Identify which cell holds the provided text, then report its [X, Y] central coordinate. 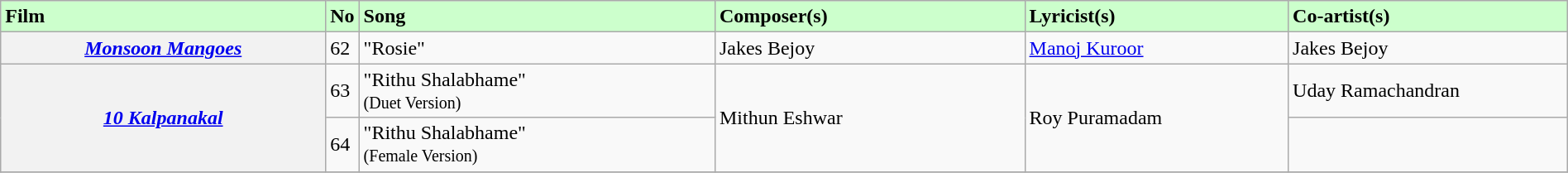
No [342, 17]
Mithun Eshwar [870, 118]
63 [342, 91]
"Rithu Shalabhame"(Female Version) [537, 144]
Song [537, 17]
10 Kalpanakal [164, 118]
"Rosie" [537, 48]
"Rithu Shalabhame"(Duet Version) [537, 91]
Manoj Kuroor [1156, 48]
Monsoon Mangoes [164, 48]
Co-artist(s) [1428, 17]
Film [164, 17]
Lyricist(s) [1156, 17]
Roy Puramadam [1156, 118]
64 [342, 144]
62 [342, 48]
Composer(s) [870, 17]
Uday Ramachandran [1428, 91]
